Output the (x, y) coordinate of the center of the cell containing the given text.  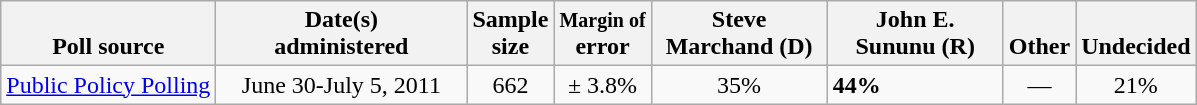
June 30-July 5, 2011 (342, 85)
± 3.8% (602, 85)
Poll source (108, 34)
SteveMarchand (D) (739, 34)
Other (1039, 34)
— (1039, 85)
Public Policy Polling (108, 85)
Undecided (1136, 34)
35% (739, 85)
John E.Sununu (R) (915, 34)
Samplesize (510, 34)
662 (510, 85)
21% (1136, 85)
Date(s)administered (342, 34)
44% (915, 85)
Margin oferror (602, 34)
